Locate the cell with the specified text and output its (X, Y) center coordinate. 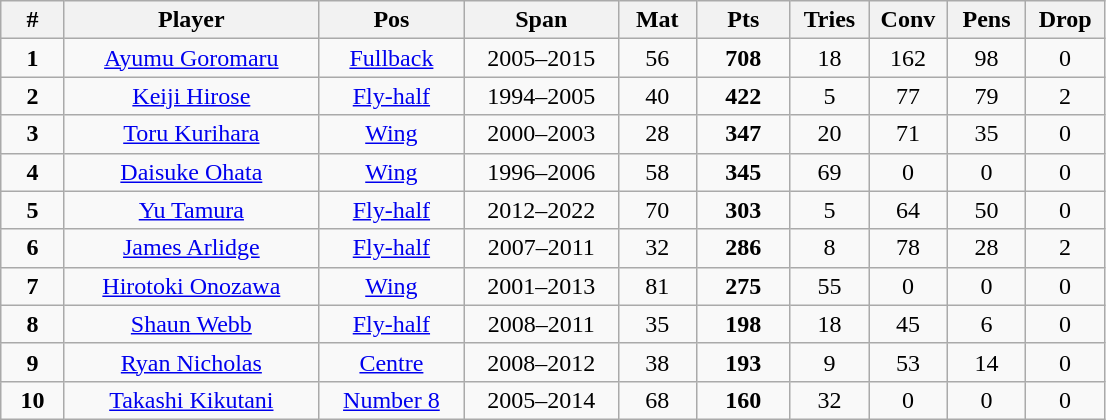
Mat (658, 20)
69 (830, 172)
Pts (744, 20)
Centre (391, 362)
James Arlidge (191, 248)
45 (908, 324)
50 (986, 210)
Drop (1066, 20)
Shaun Webb (191, 324)
Tries (830, 20)
Span (541, 20)
7 (33, 286)
708 (744, 58)
55 (830, 286)
38 (658, 362)
422 (744, 96)
2000–2003 (541, 134)
347 (744, 134)
Ayumu Goromaru (191, 58)
1 (33, 58)
Yu Tamura (191, 210)
56 (658, 58)
98 (986, 58)
2008–2011 (541, 324)
# (33, 20)
53 (908, 362)
160 (744, 400)
1994–2005 (541, 96)
Player (191, 20)
Daisuke Ohata (191, 172)
78 (908, 248)
Ryan Nicholas (191, 362)
4 (33, 172)
68 (658, 400)
14 (986, 362)
Hirotoki Onozawa (191, 286)
20 (830, 134)
40 (658, 96)
Pos (391, 20)
2008–2012 (541, 362)
10 (33, 400)
64 (908, 210)
1996–2006 (541, 172)
2007–2011 (541, 248)
Fullback (391, 58)
81 (658, 286)
303 (744, 210)
345 (744, 172)
193 (744, 362)
Pens (986, 20)
286 (744, 248)
Conv (908, 20)
77 (908, 96)
Toru Kurihara (191, 134)
71 (908, 134)
2012–2022 (541, 210)
79 (986, 96)
2005–2015 (541, 58)
275 (744, 286)
Keiji Hirose (191, 96)
70 (658, 210)
2005–2014 (541, 400)
2001–2013 (541, 286)
3 (33, 134)
58 (658, 172)
198 (744, 324)
Takashi Kikutani (191, 400)
162 (908, 58)
Number 8 (391, 400)
